Detect which cell encompasses the target text, then output its (x, y) center coordinate. 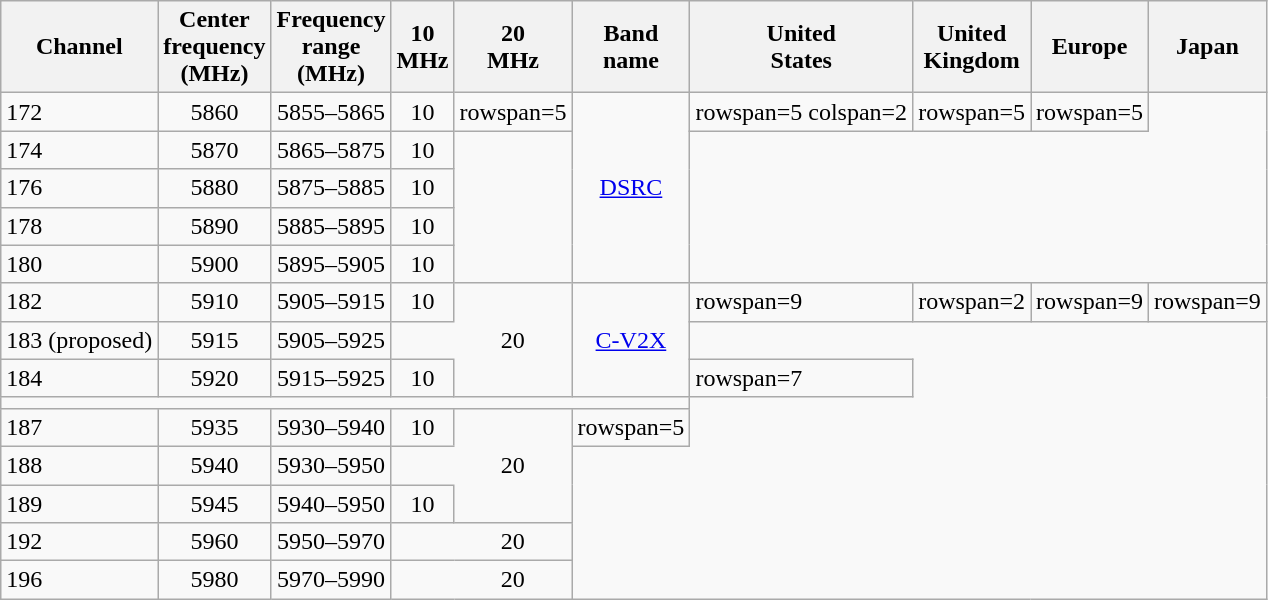
183 (proposed) (80, 340)
5915 (214, 340)
Frequencyrange(MHz) (331, 47)
5910 (214, 302)
10MHz (422, 47)
Centerfrequency(MHz) (214, 47)
rowspan=5 colspan=2 (802, 112)
172 (80, 112)
5905–5925 (331, 340)
5970–5990 (331, 580)
182 (80, 302)
5905–5915 (331, 302)
180 (80, 264)
UnitedStates (802, 47)
188 (80, 465)
5865–5875 (331, 150)
5940 (214, 465)
5885–5895 (331, 226)
5930–5940 (331, 427)
5950–5970 (331, 542)
rowspan=7 (802, 378)
rowspan=2 (972, 302)
5915–5925 (331, 378)
Bandname (631, 47)
5980 (214, 580)
UnitedKingdom (972, 47)
5920 (214, 378)
187 (80, 427)
5935 (214, 427)
DSRC (631, 188)
5870 (214, 150)
Channel (80, 47)
5960 (214, 542)
5860 (214, 112)
176 (80, 188)
192 (80, 542)
196 (80, 580)
178 (80, 226)
174 (80, 150)
20MHz (513, 47)
5875–5885 (331, 188)
5880 (214, 188)
189 (80, 503)
5900 (214, 264)
Europe (1090, 47)
C-V2X (631, 340)
5895–5905 (331, 264)
184 (80, 378)
Japan (1207, 47)
5855–5865 (331, 112)
5940–5950 (331, 503)
5945 (214, 503)
5890 (214, 226)
5930–5950 (331, 465)
